From the cell containing the given text, extract its center point as [x, y] coordinate. 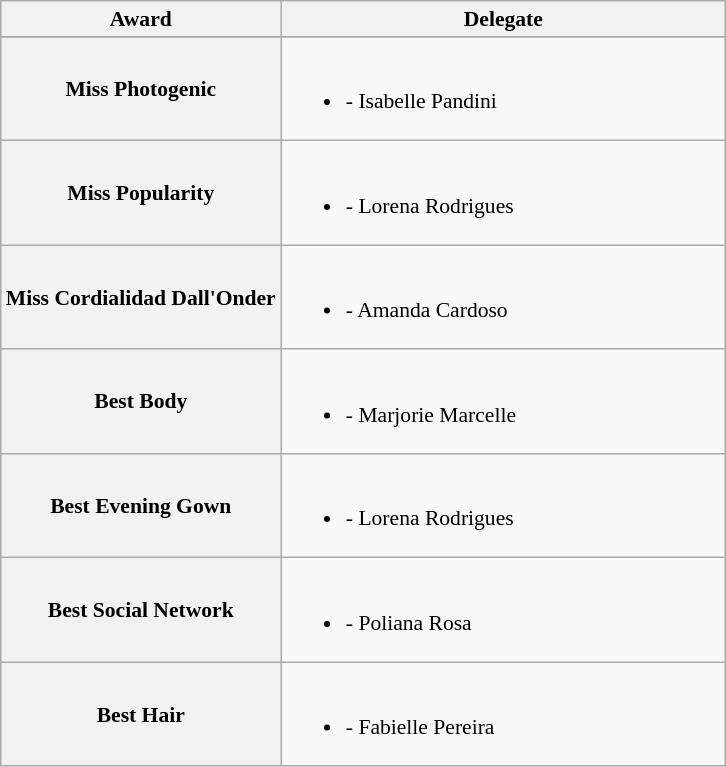
Best Social Network [141, 610]
Miss Popularity [141, 193]
- Marjorie Marcelle [504, 402]
Best Evening Gown [141, 506]
- Amanda Cardoso [504, 297]
Best Body [141, 402]
- Fabielle Pereira [504, 715]
Miss Photogenic [141, 89]
- Poliana Rosa [504, 610]
Best Hair [141, 715]
- Isabelle Pandini [504, 89]
Award [141, 19]
Miss Cordialidad Dall'Onder [141, 297]
Delegate [504, 19]
